Capture the cell that displays the provided text and extract its (x, y) central coordinate. 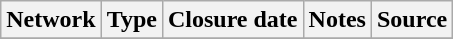
Source (412, 20)
Notes (337, 20)
Type (132, 20)
Network (51, 20)
Closure date (232, 20)
